Determine the [x, y] coordinate at the center of the cell enclosing the given text.  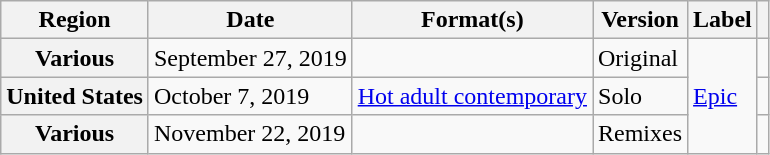
Date [250, 20]
Hot adult contemporary [472, 96]
Epic [723, 96]
October 7, 2019 [250, 96]
Label [723, 20]
Format(s) [472, 20]
Region [75, 20]
November 22, 2019 [250, 134]
United States [75, 96]
Remixes [640, 134]
Version [640, 20]
Original [640, 58]
Solo [640, 96]
September 27, 2019 [250, 58]
